Identify which cell holds the provided text, then report its [x, y] central coordinate. 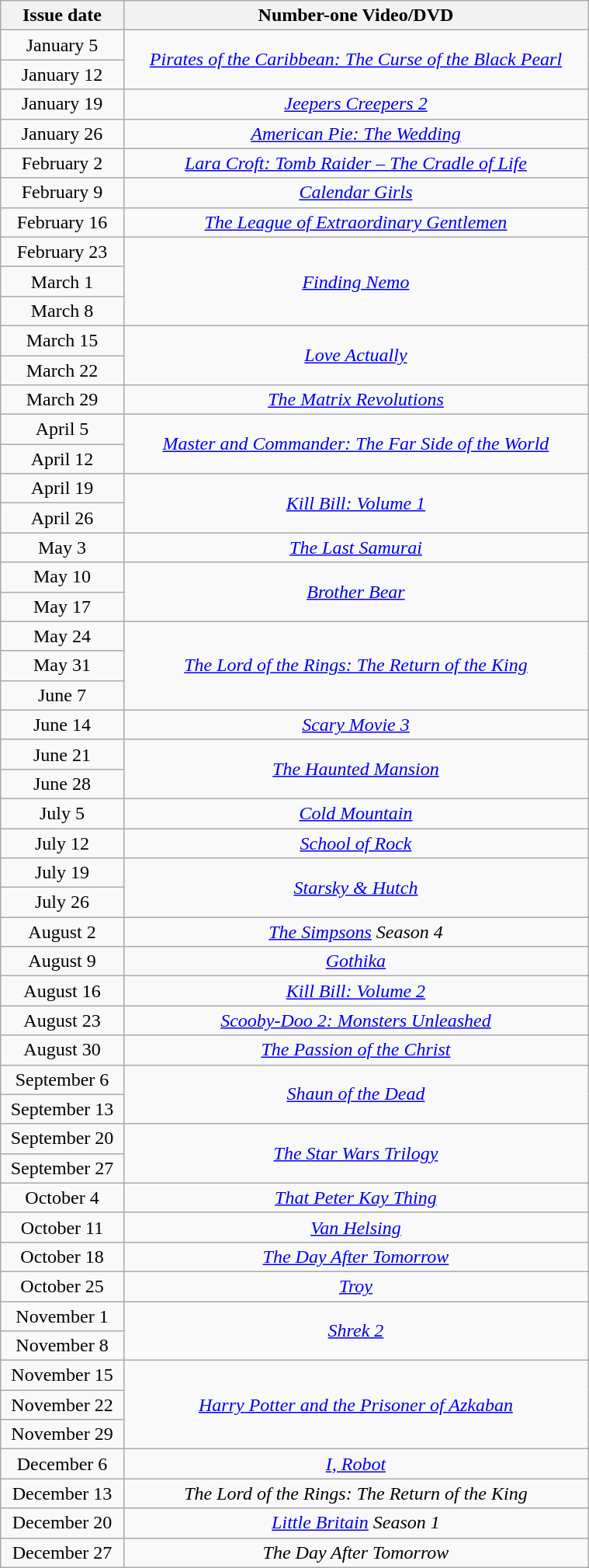
March 8 [62, 311]
November 22 [62, 1405]
School of Rock [355, 843]
The Last Samurai [355, 548]
August 9 [62, 961]
Scary Movie 3 [355, 725]
The Matrix Revolutions [355, 400]
Pirates of the Caribbean: The Curse of the Black Pearl [355, 60]
August 2 [62, 932]
January 19 [62, 104]
Gothika [355, 961]
Scooby-Doo 2: Monsters Unleashed [355, 1020]
March 1 [62, 281]
February 16 [62, 222]
Little Britain Season 1 [355, 1523]
February 9 [62, 193]
Shrek 2 [355, 1331]
March 22 [62, 370]
October 25 [62, 1286]
March 15 [62, 340]
May 24 [62, 636]
April 26 [62, 518]
October 18 [62, 1257]
June 14 [62, 725]
The Passion of the Christ [355, 1050]
The Star Wars Trilogy [355, 1153]
August 30 [62, 1050]
The Simpsons Season 4 [355, 932]
Finding Nemo [355, 281]
February 2 [62, 163]
November 1 [62, 1316]
November 15 [62, 1375]
Jeepers Creepers 2 [355, 104]
Troy [355, 1286]
Lara Croft: Tomb Raider – The Cradle of Life [355, 163]
Shaun of the Dead [355, 1094]
January 5 [62, 45]
November 29 [62, 1434]
June 7 [62, 695]
January 12 [62, 75]
August 23 [62, 1020]
I, Robot [355, 1464]
Kill Bill: Volume 1 [355, 503]
The Haunted Mansion [355, 769]
Master and Commander: The Far Side of the World [355, 444]
September 20 [62, 1139]
February 23 [62, 252]
May 3 [62, 548]
October 11 [62, 1227]
Brother Bear [355, 592]
October 4 [62, 1198]
Starsky & Hutch [355, 888]
Calendar Girls [355, 193]
September 6 [62, 1080]
December 27 [62, 1552]
July 12 [62, 843]
April 5 [62, 429]
May 17 [62, 607]
November 8 [62, 1346]
Van Helsing [355, 1227]
American Pie: The Wedding [355, 134]
April 12 [62, 459]
Harry Potter and the Prisoner of Azkaban [355, 1405]
Issue date [62, 16]
July 5 [62, 813]
September 13 [62, 1109]
July 19 [62, 873]
June 21 [62, 754]
September 27 [62, 1168]
Number-one Video/DVD [355, 16]
April 19 [62, 488]
The League of Extraordinary Gentlemen [355, 222]
August 16 [62, 991]
July 26 [62, 902]
May 10 [62, 577]
May 31 [62, 666]
December 6 [62, 1464]
March 29 [62, 400]
Kill Bill: Volume 2 [355, 991]
Cold Mountain [355, 813]
December 13 [62, 1493]
That Peter Kay Thing [355, 1198]
December 20 [62, 1523]
Love Actually [355, 355]
June 28 [62, 784]
January 26 [62, 134]
